Scan for the cell matching the given text and deliver its [x, y] coordinate at center. 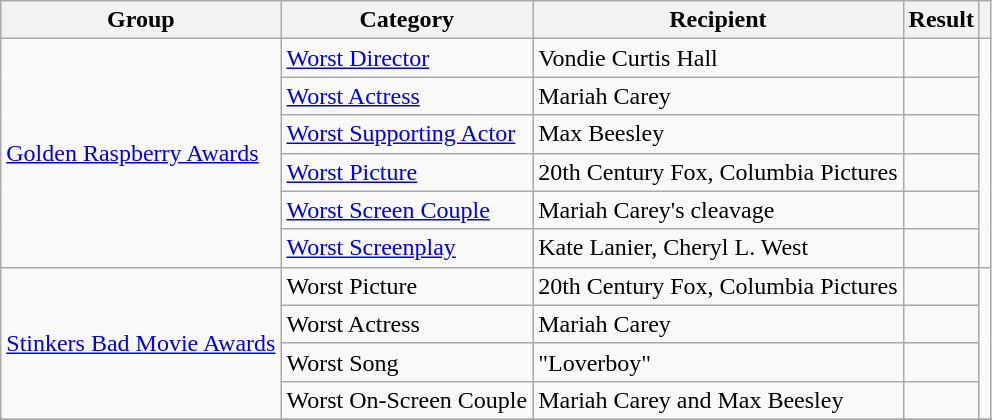
Max Beesley [718, 134]
Mariah Carey and Max Beesley [718, 400]
Worst Screen Couple [407, 210]
Category [407, 20]
Worst On-Screen Couple [407, 400]
"Loverboy" [718, 362]
Worst Song [407, 362]
Result [941, 20]
Golden Raspberry Awards [141, 153]
Kate Lanier, Cheryl L. West [718, 248]
Mariah Carey's cleavage [718, 210]
Worst Screenplay [407, 248]
Worst Director [407, 58]
Stinkers Bad Movie Awards [141, 343]
Group [141, 20]
Worst Supporting Actor [407, 134]
Vondie Curtis Hall [718, 58]
Recipient [718, 20]
